Identify which cell holds the provided text, then report its (X, Y) central coordinate. 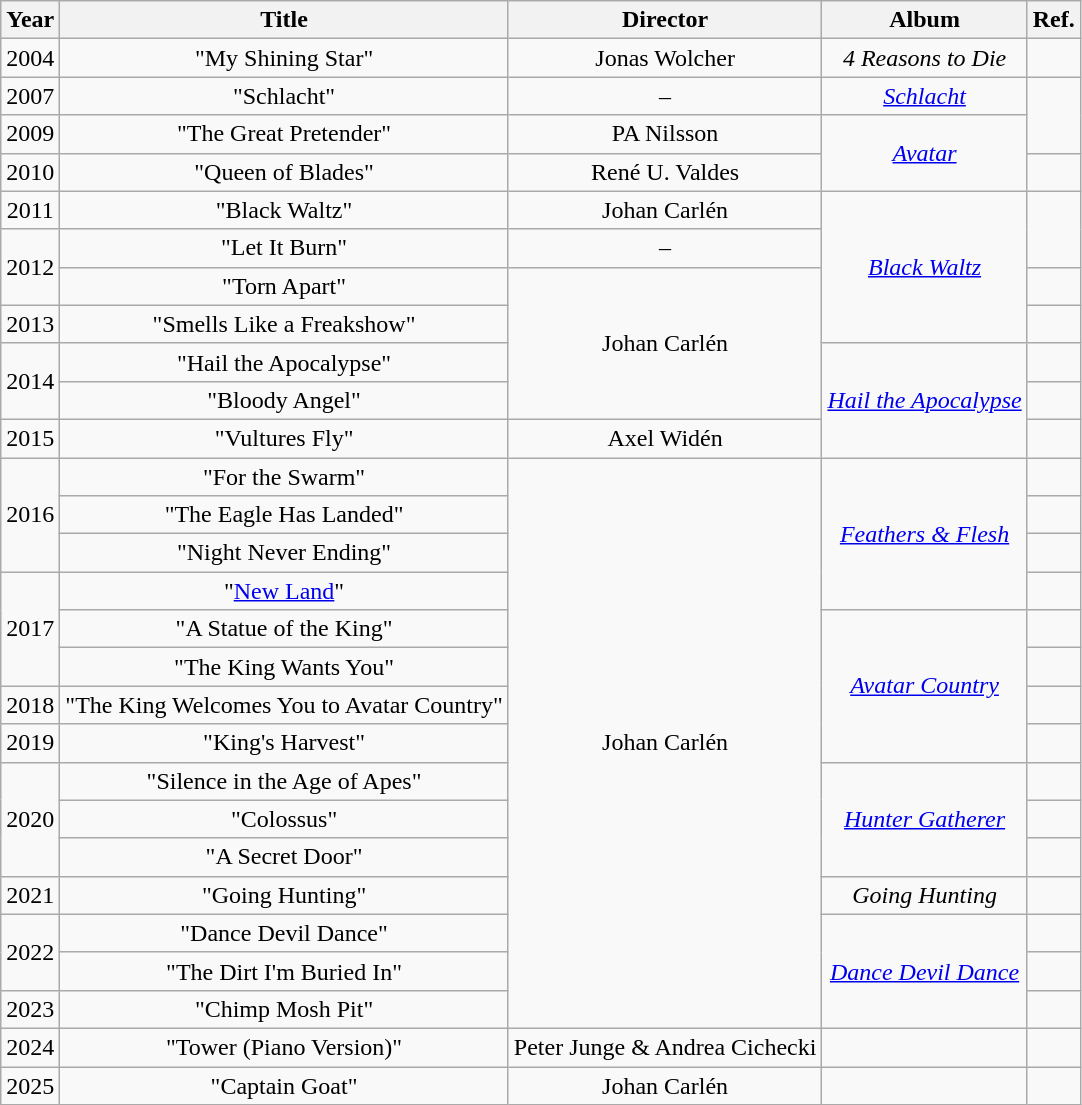
2022 (30, 952)
Director (665, 20)
Axel Widén (665, 438)
2011 (30, 210)
"Bloody Angel" (284, 400)
"The King Welcomes You to Avatar Country" (284, 705)
"Dance Devil Dance" (284, 933)
"Let It Burn" (284, 248)
"Chimp Mosh Pit" (284, 1009)
2019 (30, 743)
"Hail the Apocalypse" (284, 362)
2014 (30, 381)
2012 (30, 267)
"A Secret Door" (284, 857)
René U. Valdes (665, 172)
PA Nilsson (665, 134)
"Night Never Ending" (284, 553)
2020 (30, 819)
Ref. (1054, 20)
Title (284, 20)
2010 (30, 172)
Schlacht (924, 96)
2007 (30, 96)
Peter Junge & Andrea Cichecki (665, 1047)
Black Waltz (924, 267)
4 Reasons to Die (924, 58)
2017 (30, 629)
2015 (30, 438)
"The King Wants You" (284, 667)
"Black Waltz" (284, 210)
"King's Harvest" (284, 743)
Feathers & Flesh (924, 534)
Dance Devil Dance (924, 971)
"New Land" (284, 591)
"For the Swarm" (284, 477)
Jonas Wolcher (665, 58)
"Going Hunting" (284, 895)
Album (924, 20)
"Schlacht" (284, 96)
"The Great Pretender" (284, 134)
"Vultures Fly" (284, 438)
"A Statue of the King" (284, 629)
"Torn Apart" (284, 286)
2013 (30, 324)
2021 (30, 895)
"Smells Like a Freakshow" (284, 324)
"Colossus" (284, 819)
Avatar Country (924, 686)
2016 (30, 515)
Going Hunting (924, 895)
2024 (30, 1047)
"My Shining Star" (284, 58)
2009 (30, 134)
2023 (30, 1009)
"The Eagle Has Landed" (284, 515)
2004 (30, 58)
2018 (30, 705)
"The Dirt I'm Buried In" (284, 971)
"Captain Goat" (284, 1085)
Avatar (924, 153)
Year (30, 20)
"Silence in the Age of Apes" (284, 781)
Hunter Gatherer (924, 819)
Hail the Apocalypse (924, 400)
2025 (30, 1085)
"Queen of Blades" (284, 172)
"Tower (Piano Version)" (284, 1047)
